Scan for the cell matching the given text and deliver its (x, y) coordinate at center. 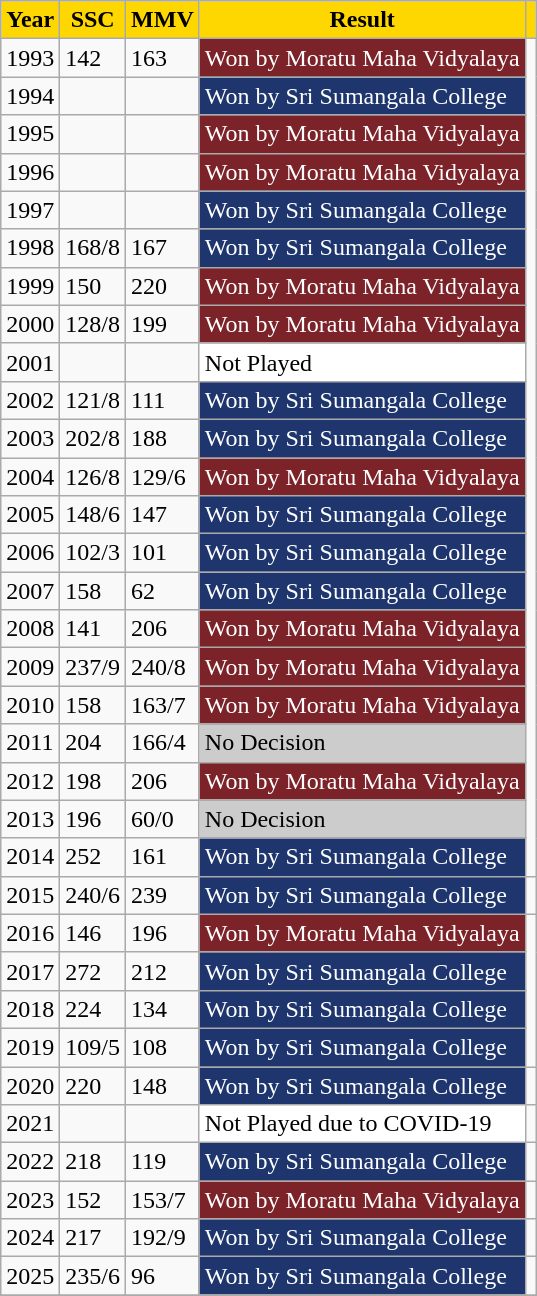
2019 (30, 1047)
188 (163, 438)
198 (93, 781)
1997 (30, 210)
109/5 (93, 1047)
1995 (30, 134)
2014 (30, 857)
224 (93, 1009)
Result (362, 20)
150 (93, 286)
Not Played (362, 362)
166/4 (163, 743)
2001 (30, 362)
134 (163, 1009)
1993 (30, 58)
2020 (30, 1085)
2016 (30, 933)
237/9 (93, 667)
148/6 (93, 515)
2002 (30, 400)
272 (93, 971)
101 (163, 553)
121/8 (93, 400)
SSC (93, 20)
2007 (30, 591)
108 (163, 1047)
204 (93, 743)
218 (93, 1162)
2011 (30, 743)
96 (163, 1276)
2013 (30, 819)
2023 (30, 1200)
2018 (30, 1009)
163 (163, 58)
212 (163, 971)
129/6 (163, 477)
161 (163, 857)
148 (163, 1085)
60/0 (163, 819)
119 (163, 1162)
199 (163, 324)
2010 (30, 705)
152 (93, 1200)
2025 (30, 1276)
2015 (30, 895)
102/3 (93, 553)
2004 (30, 477)
2003 (30, 438)
2012 (30, 781)
192/9 (163, 1238)
202/8 (93, 438)
235/6 (93, 1276)
126/8 (93, 477)
1999 (30, 286)
1996 (30, 172)
167 (163, 248)
2022 (30, 1162)
252 (93, 857)
240/6 (93, 895)
62 (163, 591)
2024 (30, 1238)
1998 (30, 248)
147 (163, 515)
153/7 (163, 1200)
142 (93, 58)
2009 (30, 667)
111 (163, 400)
Not Played due to COVID-19 (362, 1124)
128/8 (93, 324)
217 (93, 1238)
146 (93, 933)
Year (30, 20)
2006 (30, 553)
168/8 (93, 248)
2008 (30, 629)
1994 (30, 96)
240/8 (163, 667)
141 (93, 629)
163/7 (163, 705)
MMV (163, 20)
2021 (30, 1124)
2000 (30, 324)
2005 (30, 515)
2017 (30, 971)
239 (163, 895)
